From the cell containing the given text, extract its center point as (x, y) coordinate. 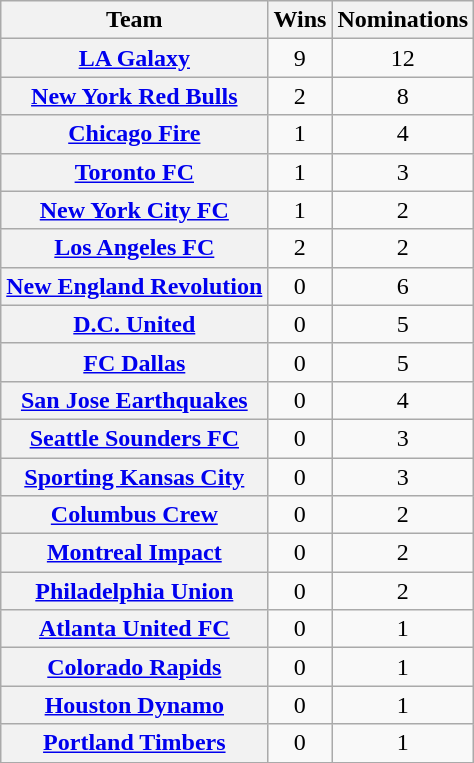
D.C. United (134, 324)
Montreal Impact (134, 553)
Nominations (403, 20)
New York City FC (134, 210)
Atlanta United FC (134, 629)
6 (403, 286)
LA Galaxy (134, 58)
9 (300, 58)
Houston Dynamo (134, 705)
New York Red Bulls (134, 96)
Seattle Sounders FC (134, 438)
Colorado Rapids (134, 667)
San Jose Earthquakes (134, 400)
Portland Timbers (134, 743)
Philadelphia Union (134, 591)
Columbus Crew (134, 515)
8 (403, 96)
FC Dallas (134, 362)
New England Revolution (134, 286)
Wins (300, 20)
Team (134, 20)
12 (403, 58)
Sporting Kansas City (134, 477)
Los Angeles FC (134, 248)
Toronto FC (134, 172)
Chicago Fire (134, 134)
